Find where the given text appears and provide that cell's center as [x, y] coordinate. 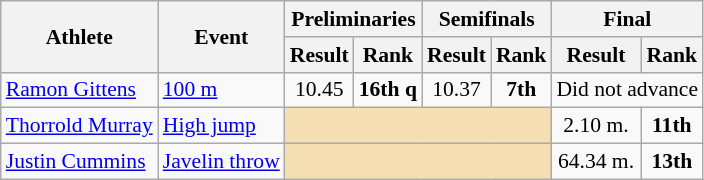
13th [672, 162]
Ramon Gittens [80, 90]
100 m [222, 90]
Did not advance [627, 90]
Semifinals [486, 19]
High jump [222, 126]
Javelin throw [222, 162]
10.45 [320, 90]
Event [222, 36]
11th [672, 126]
Preliminaries [354, 19]
Thorrold Murray [80, 126]
16th q [388, 90]
2.10 m. [596, 126]
Athlete [80, 36]
Justin Cummins [80, 162]
Final [627, 19]
10.37 [456, 90]
7th [522, 90]
64.34 m. [596, 162]
